Extract the (x, y) coordinate from the center of the cell holding the provided text.  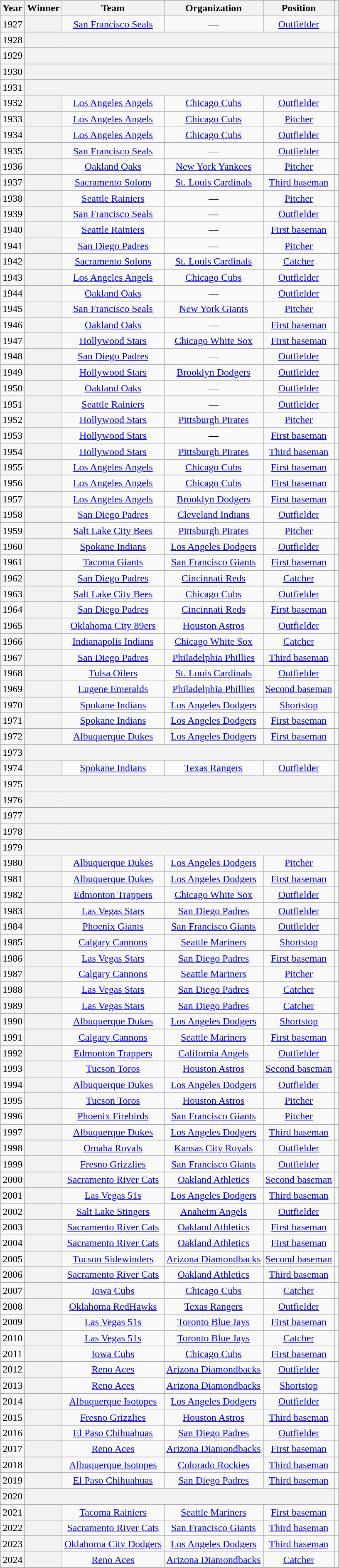
Phoenix Giants (113, 926)
2022 (12, 1528)
1958 (12, 515)
1942 (12, 262)
1948 (12, 356)
Tulsa Oilers (113, 673)
1983 (12, 910)
1965 (12, 626)
1990 (12, 1021)
1939 (12, 214)
2005 (12, 1259)
1955 (12, 467)
1950 (12, 388)
1963 (12, 594)
2020 (12, 1496)
Phoenix Firebirds (113, 1116)
1934 (12, 135)
2010 (12, 1338)
1995 (12, 1101)
1961 (12, 562)
Colorado Rockies (214, 1464)
1982 (12, 895)
New York Giants (214, 309)
2023 (12, 1544)
2004 (12, 1243)
New York Yankees (214, 166)
2017 (12, 1449)
1987 (12, 974)
2019 (12, 1481)
1971 (12, 721)
2009 (12, 1322)
1975 (12, 784)
1957 (12, 499)
Oklahoma City 89ers (113, 626)
1970 (12, 705)
2012 (12, 1370)
2002 (12, 1212)
1993 (12, 1069)
Tacoma Giants (113, 562)
2013 (12, 1385)
1933 (12, 119)
2018 (12, 1464)
1985 (12, 942)
Eugene Emeralds (113, 689)
1996 (12, 1116)
2008 (12, 1306)
Winner (43, 8)
1928 (12, 40)
Omaha Royals (113, 1148)
1979 (12, 847)
2011 (12, 1354)
1929 (12, 56)
1953 (12, 435)
1986 (12, 958)
2007 (12, 1291)
1932 (12, 103)
California Angels (214, 1053)
2024 (12, 1560)
2003 (12, 1227)
1947 (12, 341)
1937 (12, 182)
1960 (12, 547)
1936 (12, 166)
1997 (12, 1132)
1941 (12, 246)
Oklahoma RedHawks (113, 1306)
Organization (214, 8)
Team (113, 8)
1962 (12, 578)
Position (299, 8)
2015 (12, 1417)
Year (12, 8)
1988 (12, 990)
Tucson Sidewinders (113, 1259)
1999 (12, 1164)
1946 (12, 325)
1967 (12, 657)
1945 (12, 309)
2014 (12, 1401)
1972 (12, 737)
1994 (12, 1085)
1964 (12, 610)
1956 (12, 483)
1968 (12, 673)
1949 (12, 372)
1927 (12, 24)
1992 (12, 1053)
1977 (12, 816)
2001 (12, 1195)
1981 (12, 879)
2021 (12, 1512)
1952 (12, 420)
1976 (12, 800)
1966 (12, 641)
1984 (12, 926)
1951 (12, 404)
2000 (12, 1180)
1938 (12, 198)
1980 (12, 863)
1940 (12, 230)
2006 (12, 1275)
1998 (12, 1148)
1935 (12, 151)
1974 (12, 768)
1978 (12, 831)
1944 (12, 293)
Cleveland Indians (214, 515)
1931 (12, 87)
Indianapolis Indians (113, 641)
Oklahoma City Dodgers (113, 1544)
1991 (12, 1037)
1959 (12, 531)
Tacoma Rainiers (113, 1512)
1954 (12, 451)
1930 (12, 72)
1969 (12, 689)
1943 (12, 277)
1973 (12, 752)
2016 (12, 1433)
Kansas City Royals (214, 1148)
Salt Lake Stingers (113, 1212)
Anaheim Angels (214, 1212)
1989 (12, 1006)
